Identify which cell holds the provided text, then report its (x, y) central coordinate. 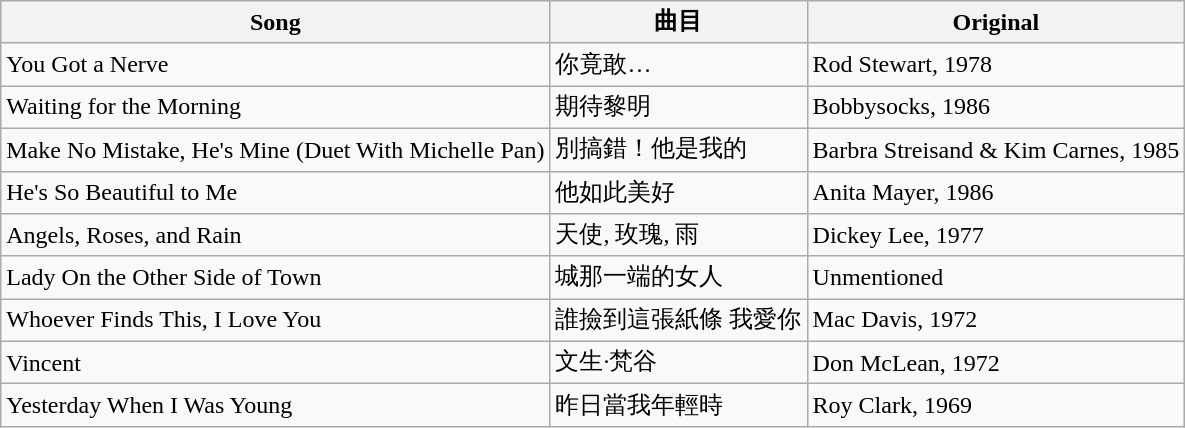
You Got a Nerve (276, 64)
Rod Stewart, 1978 (996, 64)
誰撿到這張紙條 我愛你 (678, 320)
天使, 玫瑰, 雨 (678, 236)
Make No Mistake, He's Mine (Duet With Michelle Pan) (276, 150)
Unmentioned (996, 278)
文生·梵谷 (678, 362)
Whoever Finds This, I Love You (276, 320)
Don McLean, 1972 (996, 362)
Barbra Streisand & Kim Carnes, 1985 (996, 150)
曲目 (678, 22)
Lady On the Other Side of Town (276, 278)
Vincent (276, 362)
Song (276, 22)
昨日當我年輕時 (678, 406)
別搞錯！他是我的 (678, 150)
你竟敢… (678, 64)
Waiting for the Morning (276, 108)
他如此美好 (678, 192)
Roy Clark, 1969 (996, 406)
Bobbysocks, 1986 (996, 108)
Anita Mayer, 1986 (996, 192)
Dickey Lee, 1977 (996, 236)
Yesterday When I Was Young (276, 406)
Original (996, 22)
期待黎明 (678, 108)
Mac Davis, 1972 (996, 320)
城那一端的女人 (678, 278)
He's So Beautiful to Me (276, 192)
Angels, Roses, and Rain (276, 236)
